Determine the (x, y) coordinate at the center of the cell enclosing the given text.  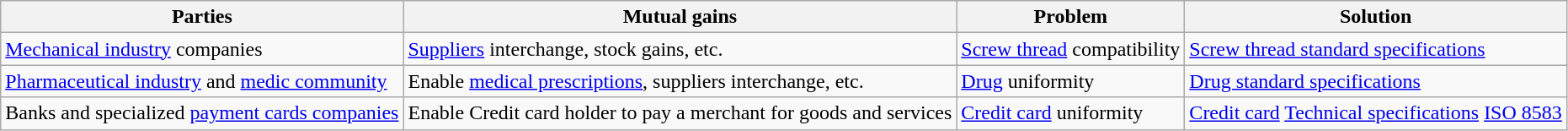
Credit card Technical specifications ISO 8583 (1376, 113)
Mutual gains (680, 17)
Suppliers interchange, stock gains, etc. (680, 49)
Screw thread compatibility (1071, 49)
Parties (202, 17)
Drug standard specifications (1376, 81)
Credit card uniformity (1071, 113)
Banks and specialized payment cards companies (202, 113)
Enable Credit card holder to pay a merchant for goods and services (680, 113)
Problem (1071, 17)
Mechanical industry companies (202, 49)
Solution (1376, 17)
Enable medical prescriptions, suppliers interchange, etc. (680, 81)
Screw thread standard specifications (1376, 49)
Pharmaceutical industry and medic community (202, 81)
Drug uniformity (1071, 81)
